Output the [x, y] coordinate of the center of the cell containing the given text.  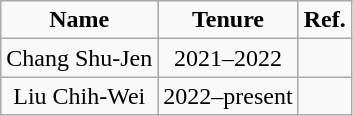
Chang Shu-Jen [80, 58]
Name [80, 20]
2021–2022 [228, 58]
Tenure [228, 20]
Liu Chih-Wei [80, 96]
2022–present [228, 96]
Ref. [324, 20]
